Return [x, y] of the center of cell containing provided text 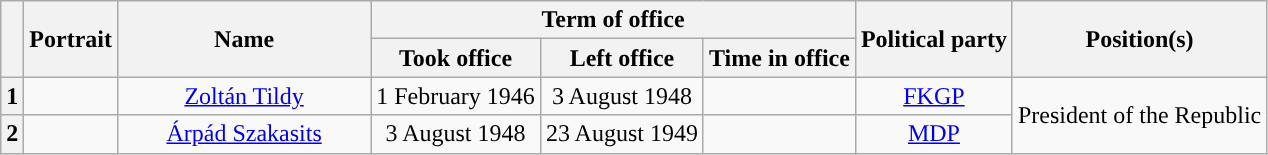
Term of office [614, 20]
Left office [622, 58]
FKGP [934, 96]
President of the Republic [1139, 115]
Portrait [71, 39]
Position(s) [1139, 39]
1 [12, 96]
1 February 1946 [456, 96]
2 [12, 134]
23 August 1949 [622, 134]
Árpád Szakasits [244, 134]
MDP [934, 134]
Name [244, 39]
Zoltán Tildy [244, 96]
Took office [456, 58]
Time in office [779, 58]
Political party [934, 39]
